Pinpoint the cell where the given text exists, returning its [x, y] midpoint coordinate. 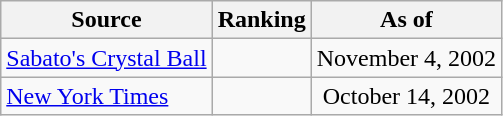
Source [106, 20]
New York Times [106, 96]
October 14, 2002 [406, 96]
As of [406, 20]
November 4, 2002 [406, 58]
Sabato's Crystal Ball [106, 58]
Ranking [262, 20]
